Determine the [X, Y] coordinate at the center of the cell enclosing the given text.  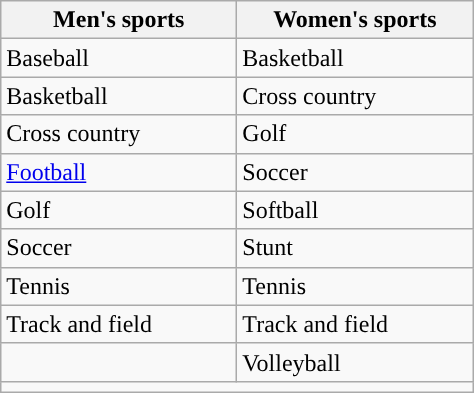
Men's sports [119, 20]
Volleyball [355, 362]
Football [119, 172]
Women's sports [355, 20]
Stunt [355, 248]
Softball [355, 210]
Baseball [119, 58]
